Capture the cell that displays the provided text and extract its [X, Y] central coordinate. 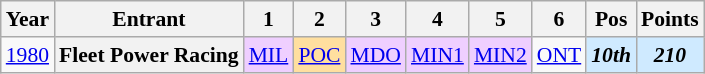
MIN2 [500, 55]
Points [670, 19]
6 [559, 19]
2 [319, 19]
5 [500, 19]
3 [376, 19]
MIL [269, 55]
Entrant [149, 19]
Fleet Power Racing [149, 55]
Pos [611, 19]
210 [670, 55]
1 [269, 19]
1980 [28, 55]
POC [319, 55]
4 [438, 19]
10th [611, 55]
ONT [559, 55]
Year [28, 19]
MDO [376, 55]
MIN1 [438, 55]
